Search for the cell housing the specified text and yield its (X, Y) center coordinate. 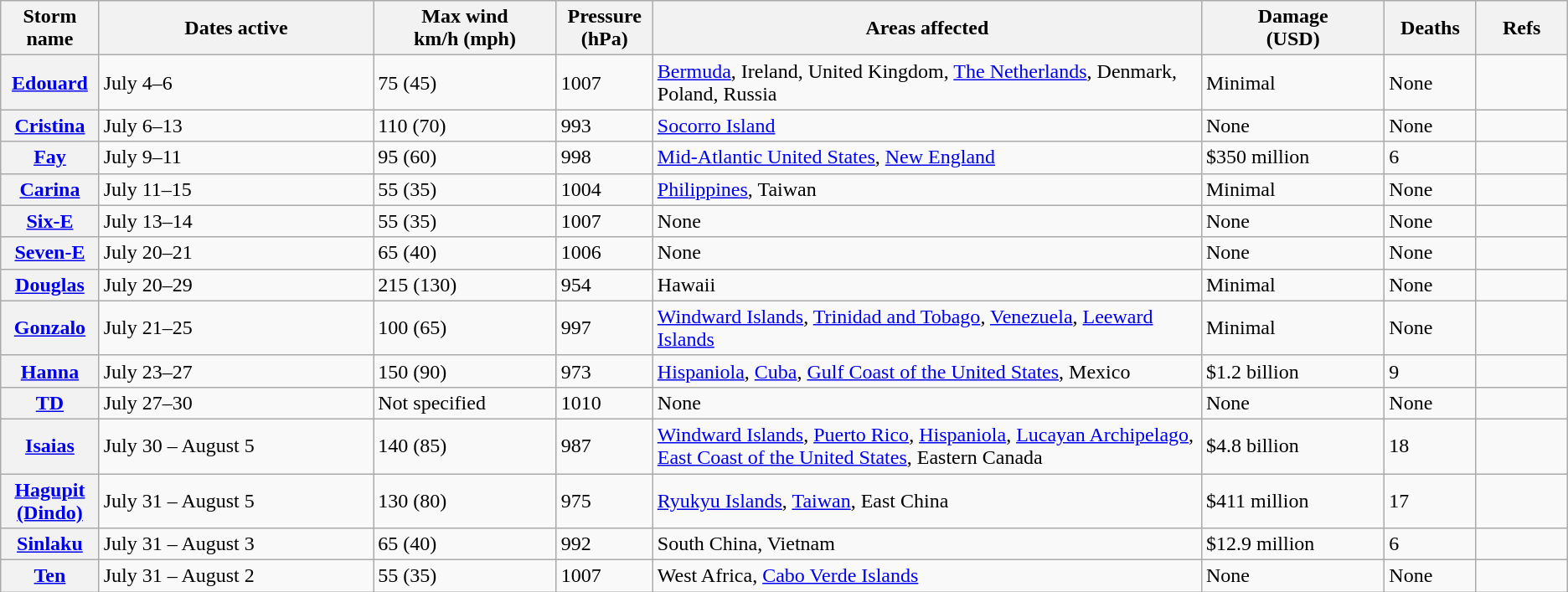
July 30 – August 5 (236, 445)
Carina (50, 189)
998 (605, 157)
July 23–27 (236, 371)
18 (1431, 445)
Not specified (465, 403)
July 13–14 (236, 221)
Damage(USD) (1292, 28)
954 (605, 285)
1004 (605, 189)
$4.8 billion (1292, 445)
July 21–25 (236, 328)
Ten (50, 576)
July 4–6 (236, 82)
992 (605, 544)
Fay (50, 157)
Deaths (1431, 28)
95 (60) (465, 157)
130 (80) (465, 501)
TD (50, 403)
Sinlaku (50, 544)
Cristina (50, 126)
July 11–15 (236, 189)
Areas affected (926, 28)
Refs (1521, 28)
1010 (605, 403)
Hispaniola, Cuba, Gulf Coast of the United States, Mexico (926, 371)
Philippines, Taiwan (926, 189)
Storm name (50, 28)
Edouard (50, 82)
July 6–13 (236, 126)
110 (70) (465, 126)
July 31 – August 2 (236, 576)
100 (65) (465, 328)
215 (130) (465, 285)
July 20–29 (236, 285)
Windward Islands, Puerto Rico, Hispaniola, Lucayan Archipelago, East Coast of the United States, Eastern Canada (926, 445)
Mid-Atlantic United States, New England (926, 157)
$350 million (1292, 157)
July 27–30 (236, 403)
Gonzalo (50, 328)
$12.9 million (1292, 544)
$1.2 billion (1292, 371)
South China, Vietnam (926, 544)
75 (45) (465, 82)
973 (605, 371)
Six-E (50, 221)
Pressure(hPa) (605, 28)
987 (605, 445)
997 (605, 328)
Max windkm/h (mph) (465, 28)
$411 million (1292, 501)
993 (605, 126)
Dates active (236, 28)
July 20–21 (236, 253)
140 (85) (465, 445)
Isaias (50, 445)
Hanna (50, 371)
1006 (605, 253)
Hawaii (926, 285)
150 (90) (465, 371)
Socorro Island (926, 126)
Ryukyu Islands, Taiwan, East China (926, 501)
17 (1431, 501)
July 31 – August 3 (236, 544)
July 9–11 (236, 157)
Bermuda, Ireland, United Kingdom, The Netherlands, Denmark, Poland, Russia (926, 82)
West Africa, Cabo Verde Islands (926, 576)
9 (1431, 371)
Windward Islands, Trinidad and Tobago, Venezuela, Leeward Islands (926, 328)
Hagupit (Dindo) (50, 501)
Douglas (50, 285)
Seven-E (50, 253)
July 31 – August 5 (236, 501)
975 (605, 501)
